For the text-containing cell, return its midpoint in (x, y) coordinate format. 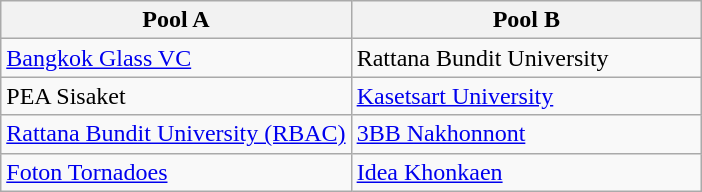
Pool B (526, 20)
Rattana Bundit University (526, 58)
Bangkok Glass VC (176, 58)
Pool A (176, 20)
PEA Sisaket (176, 96)
Idea Khonkaen (526, 172)
Foton Tornadoes (176, 172)
Kasetsart University (526, 96)
3BB Nakhonnont (526, 134)
Rattana Bundit University (RBAC) (176, 134)
